Detect which cell encompasses the target text, then output its [x, y] center coordinate. 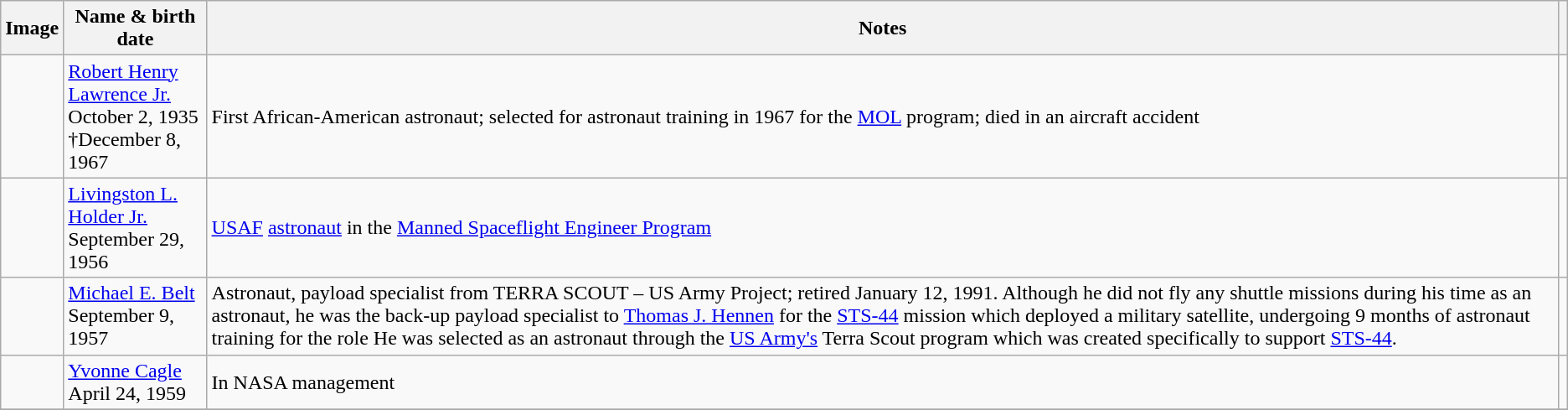
Robert Henry Lawrence Jr.October 2, 1935†December 8, 1967 [136, 117]
USAF astronaut in the Manned Spaceflight Engineer Program [883, 228]
Notes [883, 29]
Michael E. BeltSeptember 9, 1957 [136, 316]
Livingston L. Holder Jr.September 29, 1956 [136, 228]
Yvonne CagleApril 24, 1959 [136, 382]
First African-American astronaut; selected for astronaut training in 1967 for the MOL program; died in an aircraft accident [883, 117]
In NASA management [883, 382]
Name & birth date [136, 29]
Image [32, 29]
